Extract the (X, Y) coordinate from the center of the cell holding the provided text.  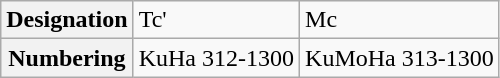
Designation (67, 20)
Tc' (216, 20)
Mc (400, 20)
KuMoHa 313-1300 (400, 58)
KuHa 312-1300 (216, 58)
Numbering (67, 58)
